Extract the (X, Y) coordinate from the center of the cell holding the provided text.  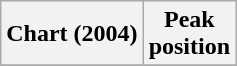
Peakposition (189, 34)
Chart (2004) (72, 34)
